Identify which cell holds the provided text, then report its (x, y) central coordinate. 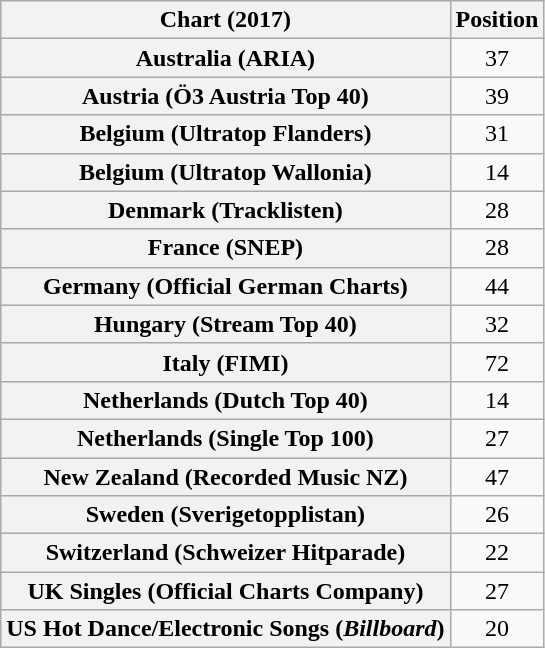
Sweden (Sverigetopplistan) (226, 515)
22 (497, 553)
Hungary (Stream Top 40) (226, 324)
Germany (Official German Charts) (226, 286)
32 (497, 324)
Belgium (Ultratop Flanders) (226, 134)
44 (497, 286)
Netherlands (Dutch Top 40) (226, 400)
Chart (2017) (226, 20)
Netherlands (Single Top 100) (226, 438)
39 (497, 96)
Australia (ARIA) (226, 58)
26 (497, 515)
US Hot Dance/Electronic Songs (Billboard) (226, 629)
France (SNEP) (226, 248)
47 (497, 477)
37 (497, 58)
New Zealand (Recorded Music NZ) (226, 477)
Position (497, 20)
72 (497, 362)
Denmark (Tracklisten) (226, 210)
31 (497, 134)
Austria (Ö3 Austria Top 40) (226, 96)
Italy (FIMI) (226, 362)
Belgium (Ultratop Wallonia) (226, 172)
20 (497, 629)
UK Singles (Official Charts Company) (226, 591)
Switzerland (Schweizer Hitparade) (226, 553)
